Locate the cell with the specified text and output its (X, Y) center coordinate. 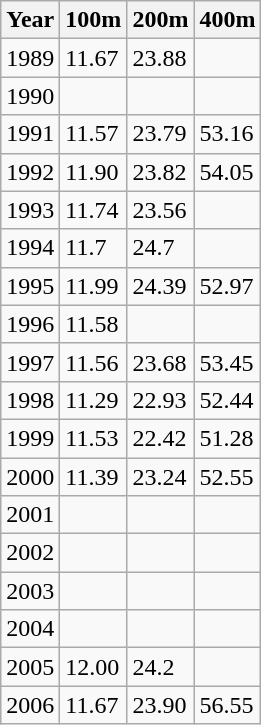
23.24 (160, 477)
24.7 (160, 248)
1995 (30, 286)
100m (94, 20)
1994 (30, 248)
1999 (30, 438)
23.68 (160, 362)
1996 (30, 324)
53.16 (228, 134)
2006 (30, 705)
2001 (30, 515)
23.88 (160, 58)
1990 (30, 96)
53.45 (228, 362)
1993 (30, 210)
11.39 (94, 477)
23.90 (160, 705)
11.7 (94, 248)
1997 (30, 362)
2000 (30, 477)
12.00 (94, 667)
23.79 (160, 134)
23.82 (160, 172)
11.53 (94, 438)
2004 (30, 629)
1992 (30, 172)
200m (160, 20)
11.57 (94, 134)
1998 (30, 400)
52.55 (228, 477)
11.29 (94, 400)
22.93 (160, 400)
2003 (30, 591)
22.42 (160, 438)
11.99 (94, 286)
54.05 (228, 172)
23.56 (160, 210)
56.55 (228, 705)
2005 (30, 667)
11.56 (94, 362)
24.2 (160, 667)
Year (30, 20)
51.28 (228, 438)
400m (228, 20)
11.74 (94, 210)
11.90 (94, 172)
1989 (30, 58)
11.58 (94, 324)
1991 (30, 134)
52.44 (228, 400)
52.97 (228, 286)
2002 (30, 553)
24.39 (160, 286)
